Search for the cell housing the specified text and yield its [x, y] center coordinate. 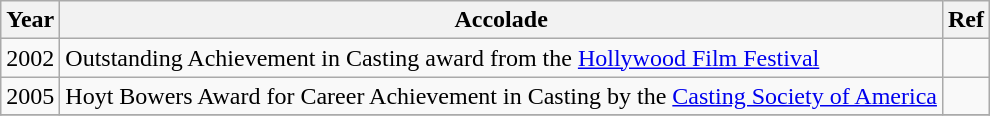
Accolade [502, 20]
Year [30, 20]
2002 [30, 58]
Ref [966, 20]
Outstanding Achievement in Casting award from the Hollywood Film Festival [502, 58]
Hoyt Bowers Award for Career Achievement in Casting by the Casting Society of America [502, 96]
2005 [30, 96]
